Locate the cell with the specified text and output its (X, Y) center coordinate. 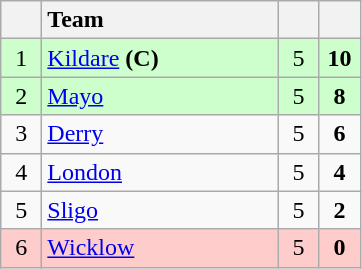
8 (340, 96)
10 (340, 58)
London (160, 172)
Wicklow (160, 248)
1 (22, 58)
3 (22, 134)
Derry (160, 134)
Team (160, 20)
Mayo (160, 96)
Kildare (C) (160, 58)
0 (340, 248)
Sligo (160, 210)
